Detect which cell encompasses the target text, then output its (X, Y) center coordinate. 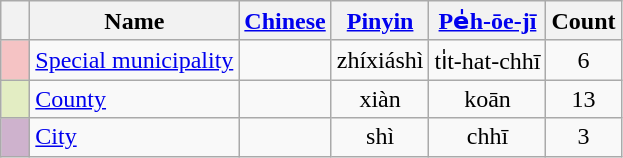
Pinyin (380, 21)
Pe̍h-ōe-jī (488, 21)
3 (584, 137)
zhíxiáshì (380, 60)
chhī (488, 137)
City (134, 137)
Count (584, 21)
Special municipality (134, 60)
shì (380, 137)
Name (134, 21)
County (134, 99)
13 (584, 99)
ti̍t-hat-chhī (488, 60)
Chinese (285, 21)
xiàn (380, 99)
6 (584, 60)
koān (488, 99)
